Search for the cell housing the specified text and yield its [X, Y] center coordinate. 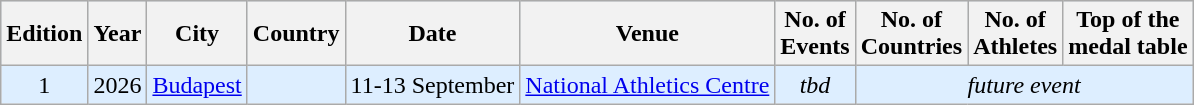
tbd [815, 85]
National Athletics Centre [648, 85]
Date [432, 34]
Top of themedal table [1128, 34]
Year [118, 34]
11-13 September [432, 85]
1 [44, 85]
Country [296, 34]
No. ofAthletes [1016, 34]
Venue [648, 34]
City [197, 34]
Edition [44, 34]
No. of Events [815, 34]
No. ofCountries [911, 34]
Budapest [197, 85]
future event [1024, 85]
2026 [118, 85]
